Determine the (X, Y) coordinate at the center of the cell enclosing the given text.  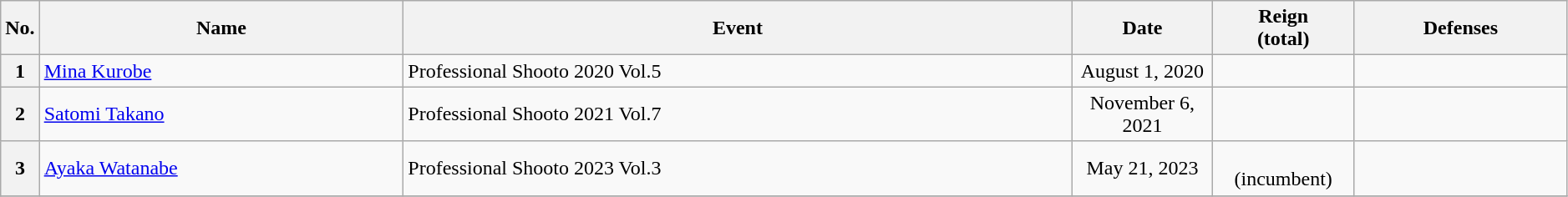
Mina Kurobe (221, 71)
Professional Shooto 2020 Vol.5 (738, 71)
Date (1143, 28)
No. (20, 28)
August 1, 2020 (1143, 71)
Satomi Takano (221, 114)
(incumbent) (1283, 169)
May 21, 2023 (1143, 169)
Ayaka Watanabe (221, 169)
Professional Shooto 2021 Vol.7 (738, 114)
November 6, 2021 (1143, 114)
1 (20, 71)
Event (738, 28)
Defenses (1461, 28)
2 (20, 114)
Reign(total) (1283, 28)
Professional Shooto 2023 Vol.3 (738, 169)
3 (20, 169)
Name (221, 28)
